Search for the cell housing the specified text and yield its (x, y) center coordinate. 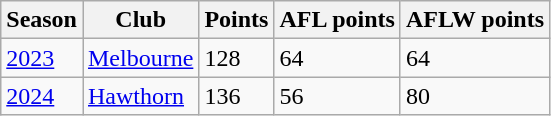
2023 (42, 58)
56 (337, 96)
AFLW points (474, 20)
AFL points (337, 20)
2024 (42, 96)
Points (236, 20)
80 (474, 96)
136 (236, 96)
128 (236, 58)
Hawthorn (140, 96)
Club (140, 20)
Melbourne (140, 58)
Season (42, 20)
